Capture the cell that displays the provided text and extract its [X, Y] central coordinate. 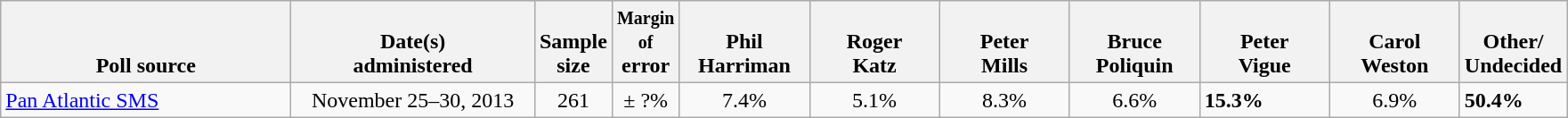
5.1% [874, 100]
Pan Atlantic SMS [146, 100]
50.4% [1513, 100]
CarolWeston [1394, 42]
± ?% [645, 100]
15.3% [1264, 100]
Poll source [146, 42]
PeterMills [1004, 42]
November 25–30, 2013 [413, 100]
Margin oferror [645, 42]
Other/Undecided [1513, 42]
PhilHarriman [744, 42]
Date(s)administered [413, 42]
BrucePoliquin [1134, 42]
8.3% [1004, 100]
6.9% [1394, 100]
RogerKatz [874, 42]
Samplesize [573, 42]
7.4% [744, 100]
261 [573, 100]
PeterVigue [1264, 42]
6.6% [1134, 100]
